From the cell containing the given text, extract its center point as [x, y] coordinate. 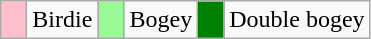
Double bogey [297, 20]
Birdie [62, 20]
Bogey [161, 20]
